Locate the cell with the specified text and output its [x, y] center coordinate. 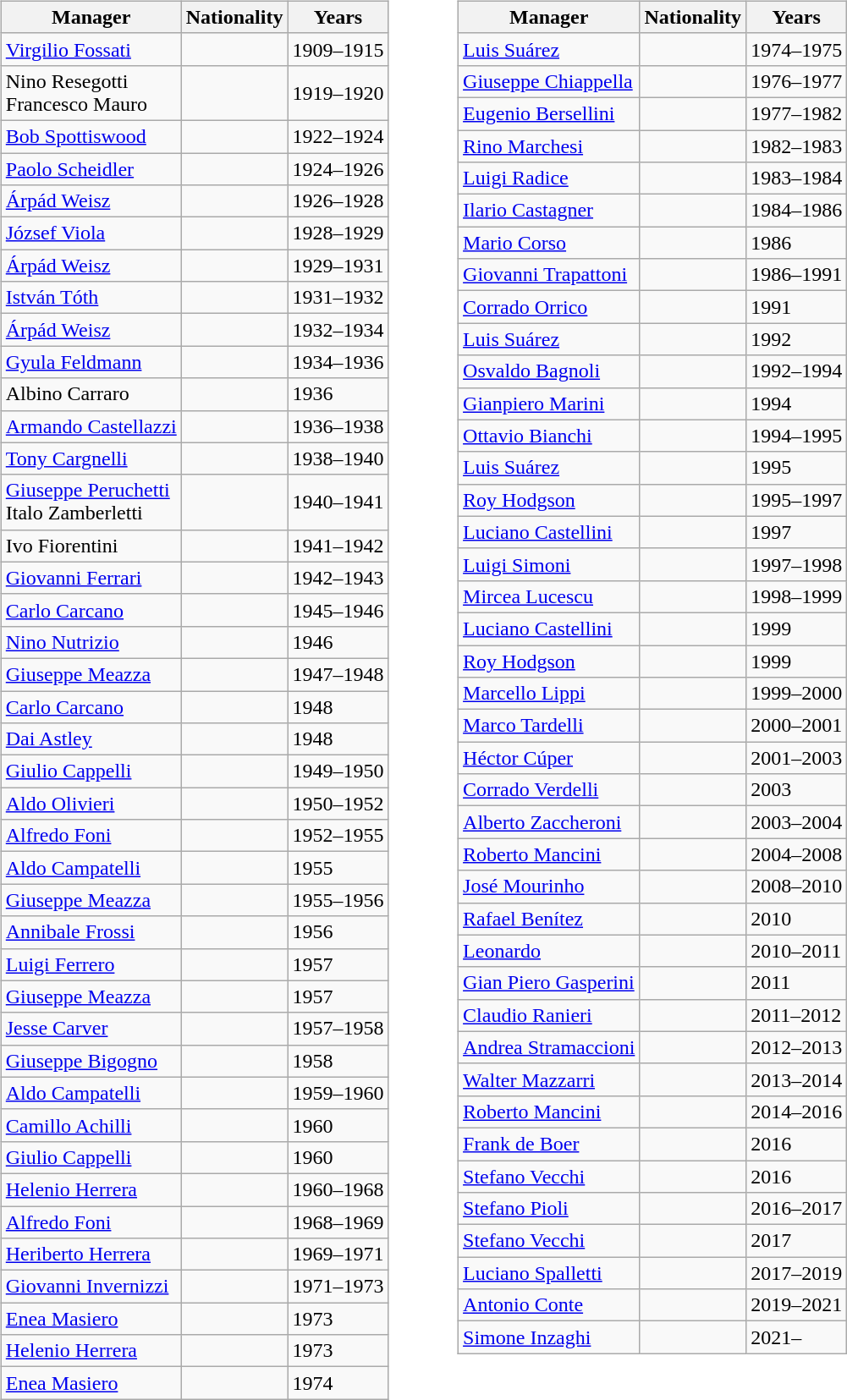
2016–2017 [797, 1209]
2010–2011 [797, 951]
Luigi Ferrero [91, 964]
1941–1942 [338, 546]
1909–1915 [338, 49]
1976–1977 [797, 81]
José Mourinho [549, 887]
Tony Cargnelli [91, 458]
Simone Inzaghi [549, 1337]
2008–2010 [797, 887]
Giuseppe PeruchettiItalo Zamberletti [91, 502]
1974–1975 [797, 49]
2000–2001 [797, 726]
1992 [797, 339]
Antonio Conte [549, 1305]
1947–1948 [338, 674]
2017 [797, 1241]
1950–1952 [338, 804]
1955–1956 [338, 900]
Claudio Ranieri [549, 1015]
1984–1986 [797, 211]
1955 [338, 868]
Albino Carraro [91, 394]
1946 [338, 642]
1940–1941 [338, 502]
1938–1940 [338, 458]
1936–1938 [338, 426]
2011 [797, 983]
Marco Tardelli [549, 726]
Heriberto Herrera [91, 1255]
2011–2012 [797, 1015]
1956 [338, 932]
1932–1934 [338, 330]
Ilario Castagner [549, 211]
1929–1931 [338, 266]
Héctor Cúper [549, 758]
1986 [797, 243]
Ottavio Bianchi [549, 436]
1934–1936 [338, 362]
1999–2000 [797, 694]
Aldo Olivieri [91, 804]
Nino Nutrizio [91, 642]
1983–1984 [797, 178]
Bob Spottiswood [91, 136]
Giuseppe Bigogno [91, 1061]
1957–1958 [338, 1029]
Nino ResegottiFrancesco Mauro [91, 93]
1959–1960 [338, 1093]
Giovanni Trapattoni [549, 275]
1928–1929 [338, 233]
1926–1928 [338, 201]
2003 [797, 790]
1971–1973 [338, 1287]
1994–1995 [797, 436]
Jesse Carver [91, 1029]
Dai Astley [91, 739]
1919–1920 [338, 93]
1931–1932 [338, 298]
Marcello Lippi [549, 694]
1994 [797, 404]
1995–1997 [797, 500]
1949–1950 [338, 771]
Giovanni Ferrari [91, 578]
Virgilio Fossati [91, 49]
2021– [797, 1337]
Osvaldo Bagnoli [549, 371]
Camillo Achilli [91, 1125]
Gyula Feldmann [91, 362]
2003–2004 [797, 822]
Paolo Scheidler [91, 168]
Corrado Orrico [549, 307]
Ivo Fiorentini [91, 546]
Walter Mazzarri [549, 1079]
2004–2008 [797, 854]
1977–1982 [797, 113]
Stefano Pioli [549, 1209]
2017–2019 [797, 1273]
1992–1994 [797, 371]
1924–1926 [338, 168]
Frank de Boer [549, 1144]
1997 [797, 532]
Rafael Benítez [549, 919]
1936 [338, 394]
1945–1946 [338, 610]
2014–2016 [797, 1112]
1995 [797, 468]
Gian Piero Gasperini [549, 983]
1991 [797, 307]
Gianpiero Marini [549, 404]
Alberto Zaccheroni [549, 822]
Rino Marchesi [549, 146]
Armando Castellazzi [91, 426]
1922–1924 [338, 136]
1986–1991 [797, 275]
2001–2003 [797, 758]
Corrado Verdelli [549, 790]
1982–1983 [797, 146]
1958 [338, 1061]
1952–1955 [338, 836]
2019–2021 [797, 1305]
Leonardo [549, 951]
1997–1998 [797, 564]
Andrea Stramaccioni [549, 1047]
1960–1968 [338, 1189]
1942–1943 [338, 578]
Annibale Frossi [91, 932]
István Tóth [91, 298]
1974 [338, 1383]
1969–1971 [338, 1255]
Mario Corso [549, 243]
2013–2014 [797, 1079]
2012–2013 [797, 1047]
2010 [797, 919]
Mircea Lucescu [549, 596]
Luigi Radice [549, 178]
József Viola [91, 233]
1998–1999 [797, 596]
Luigi Simoni [549, 564]
Eugenio Bersellini [549, 113]
Giuseppe Chiappella [549, 81]
1968–1969 [338, 1222]
Giovanni Invernizzi [91, 1287]
Luciano Spalletti [549, 1273]
